Determine the [x, y] coordinate at the center of the cell enclosing the given text.  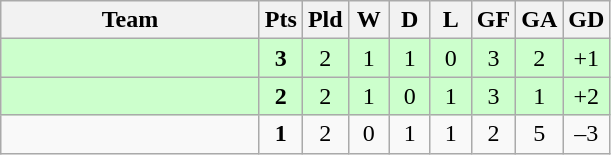
–3 [586, 134]
Team [130, 20]
GF [493, 20]
GD [586, 20]
D [410, 20]
+2 [586, 96]
+1 [586, 58]
GA [540, 20]
W [368, 20]
Pld [325, 20]
Pts [280, 20]
5 [540, 134]
L [450, 20]
